Return the [X, Y] coordinate for the center point of the cell that contains the specified text.  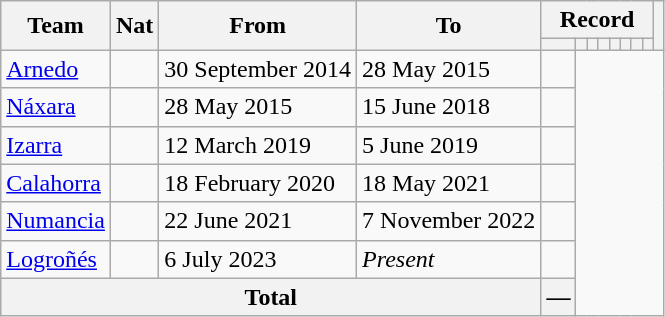
7 November 2022 [449, 221]
22 June 2021 [258, 221]
30 September 2014 [258, 69]
— [558, 297]
Total [271, 297]
Numancia [56, 221]
To [449, 26]
5 June 2019 [449, 145]
Nat [134, 26]
Record [597, 20]
6 July 2023 [258, 259]
Náxara [56, 107]
Arnedo [56, 69]
Calahorra [56, 183]
Izarra [56, 145]
15 June 2018 [449, 107]
Team [56, 26]
18 February 2020 [258, 183]
18 May 2021 [449, 183]
12 March 2019 [258, 145]
Logroñés [56, 259]
Present [449, 259]
From [258, 26]
